Search for the cell housing the specified text and yield its (x, y) center coordinate. 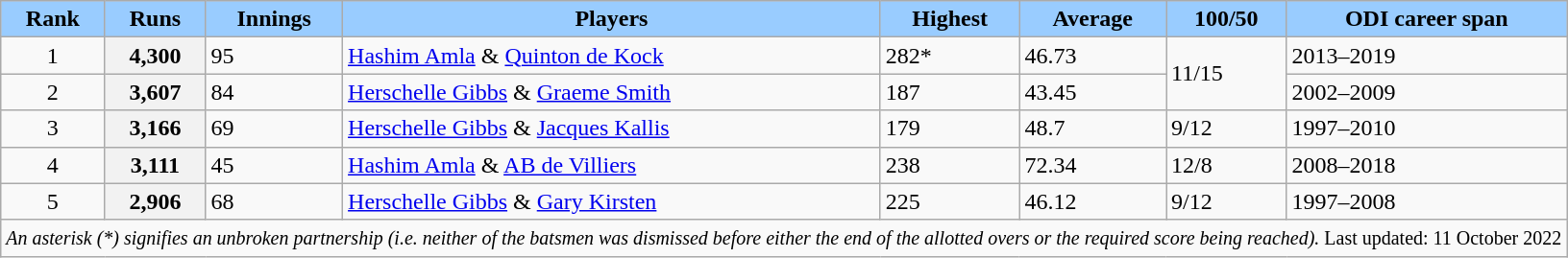
1 (53, 56)
Innings (275, 19)
187 (949, 92)
282* (949, 56)
4 (53, 165)
Players (612, 19)
1997–2008 (1427, 201)
46.12 (1093, 201)
Average (1093, 19)
46.73 (1093, 56)
48.7 (1093, 129)
5 (53, 201)
Herschelle Gibbs & Graeme Smith (612, 92)
3 (53, 129)
3,166 (156, 129)
Highest (949, 19)
225 (949, 201)
ODI career span (1427, 19)
2008–2018 (1427, 165)
72.34 (1093, 165)
Hashim Amla & Quinton de Kock (612, 56)
43.45 (1093, 92)
100/50 (1226, 19)
4,300 (156, 56)
3,607 (156, 92)
69 (275, 129)
Rank (53, 19)
11/15 (1226, 74)
Herschelle Gibbs & Gary Kirsten (612, 201)
45 (275, 165)
2,906 (156, 201)
2002–2009 (1427, 92)
Herschelle Gibbs & Jacques Kallis (612, 129)
Runs (156, 19)
1997–2010 (1427, 129)
68 (275, 201)
84 (275, 92)
Hashim Amla & AB de Villiers (612, 165)
95 (275, 56)
12/8 (1226, 165)
2 (53, 92)
2013–2019 (1427, 56)
179 (949, 129)
3,111 (156, 165)
238 (949, 165)
